Find where the given text appears and provide that cell's center as [X, Y] coordinate. 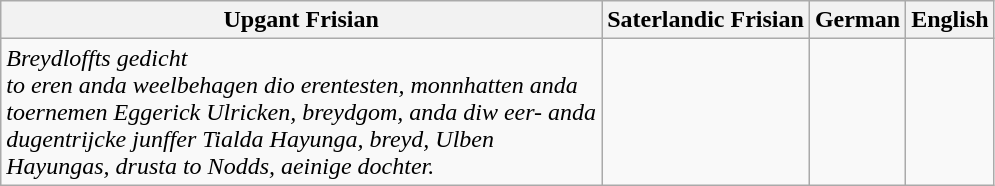
English [950, 20]
Upgant Frisian [302, 20]
German [857, 20]
Saterlandic Frisian [706, 20]
